For the text-containing cell, return its midpoint in (X, Y) coordinate format. 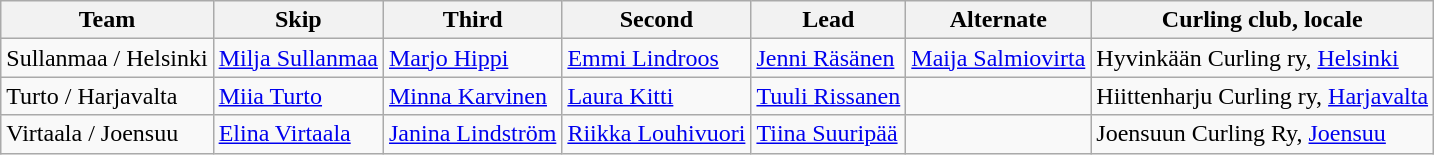
Hiittenharju Curling ry, Harjavalta (1262, 96)
Laura Kitti (656, 96)
Tuuli Rissanen (828, 96)
Jenni Räsänen (828, 58)
Alternate (998, 20)
Hyvinkään Curling ry, Helsinki (1262, 58)
Emmi Lindroos (656, 58)
Elina Virtaala (298, 134)
Miia Turto (298, 96)
Maija Salmiovirta (998, 58)
Marjo Hippi (472, 58)
Team (107, 20)
Milja Sullanmaa (298, 58)
Sullanmaa / Helsinki (107, 58)
Janina Lindström (472, 134)
Lead (828, 20)
Third (472, 20)
Curling club, locale (1262, 20)
Turto / Harjavalta (107, 96)
Minna Karvinen (472, 96)
Skip (298, 20)
Second (656, 20)
Virtaala / Joensuu (107, 134)
Riikka Louhivuori (656, 134)
Joensuun Curling Ry, Joensuu (1262, 134)
Tiina Suuripää (828, 134)
